Detect which cell encompasses the target text, then output its (x, y) center coordinate. 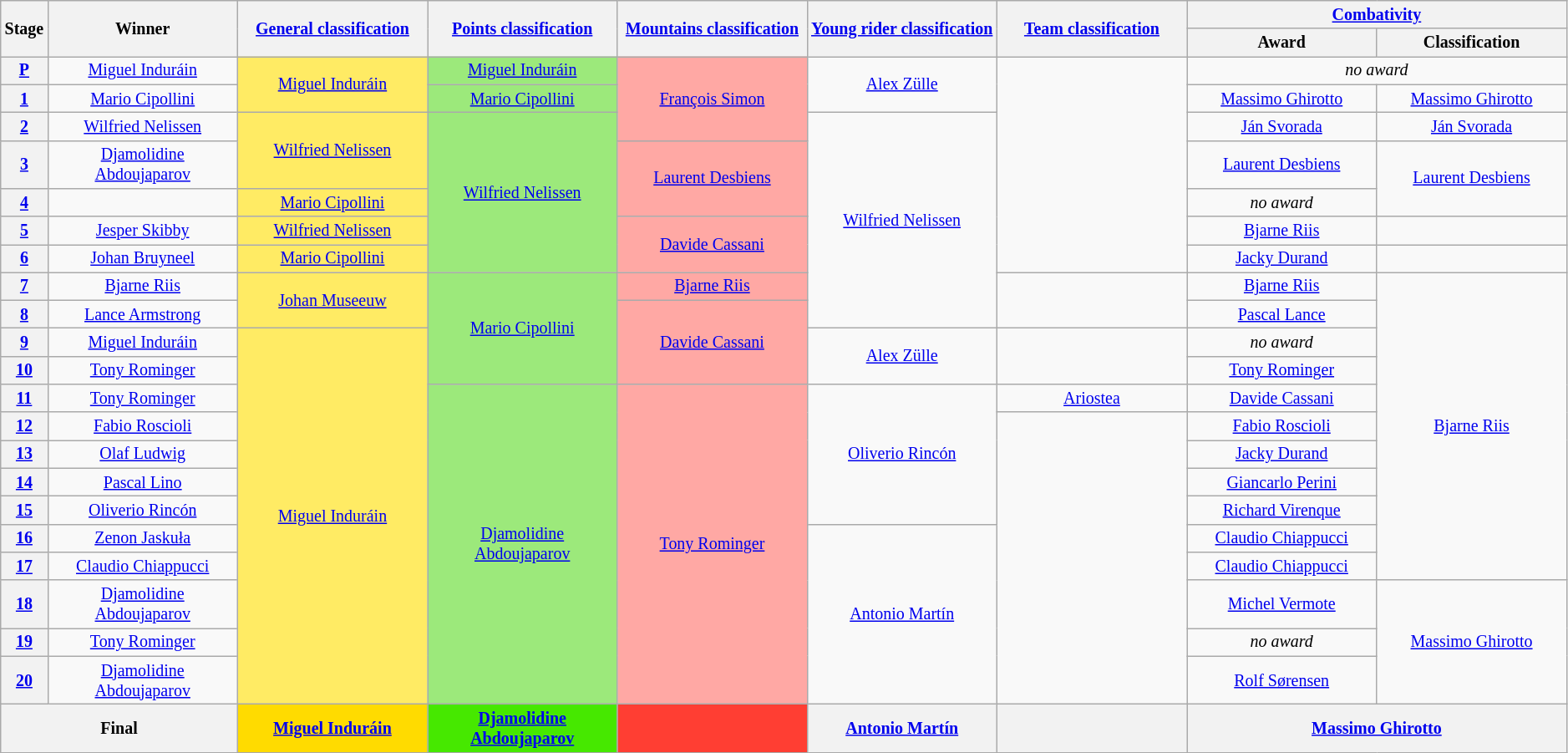
15 (24, 510)
16 (24, 538)
7 (24, 286)
6 (24, 259)
Points classification (523, 28)
Team classification (1091, 28)
18 (24, 603)
P (24, 70)
14 (24, 483)
Combativity (1377, 15)
Stage (24, 28)
Lance Armstrong (142, 314)
Olaf Ludwig (142, 455)
Young rider classification (902, 28)
Jesper Skibby (142, 231)
2 (24, 127)
10 (24, 371)
17 (24, 567)
4 (24, 202)
12 (24, 426)
Johan Museeuw (332, 301)
20 (24, 680)
Pascal Lino (142, 483)
Winner (142, 28)
Johan Bruyneel (142, 259)
3 (24, 164)
11 (24, 398)
13 (24, 455)
Richard Virenque (1281, 510)
Award (1281, 43)
Giancarlo Perini (1281, 483)
Pascal Lance (1281, 314)
5 (24, 231)
Mountains classification (712, 28)
1 (24, 99)
Zenon Jaskuła (142, 538)
Michel Vermote (1281, 603)
8 (24, 314)
François Simon (712, 99)
9 (24, 343)
Final (119, 729)
Ariostea (1091, 398)
19 (24, 642)
Classification (1472, 43)
Rolf Sørensen (1281, 680)
General classification (332, 28)
